Search for the cell housing the specified text and yield its [X, Y] center coordinate. 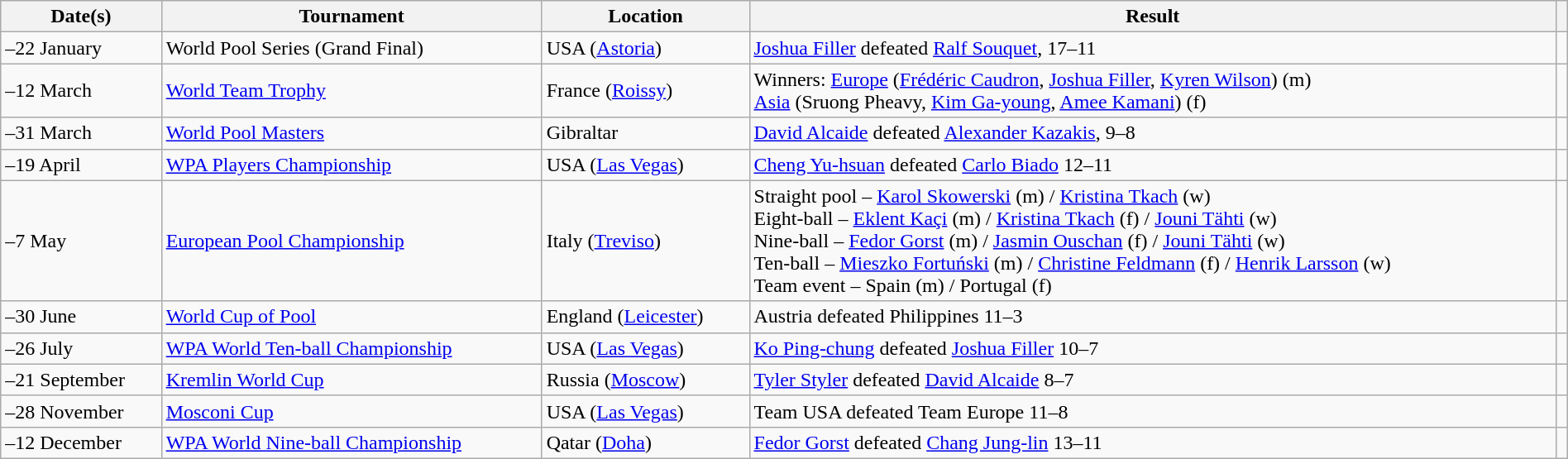
World Pool Masters [351, 133]
–7 May [81, 241]
–21 September [81, 380]
Russia (Moscow) [645, 380]
Team USA defeated Team Europe 11–8 [1153, 411]
–28 November [81, 411]
Mosconi Cup [351, 411]
World Pool Series (Grand Final) [351, 48]
Tournament [351, 17]
Gibraltar [645, 133]
WPA World Ten-ball Championship [351, 348]
USA (Astoria) [645, 48]
David Alcaide defeated Alexander Kazakis, 9–8 [1153, 133]
Joshua Filler defeated Ralf Souquet, 17–11 [1153, 48]
WPA Players Championship [351, 165]
WPA World Nine-ball Championship [351, 442]
–26 July [81, 348]
European Pool Championship [351, 241]
Date(s) [81, 17]
–19 April [81, 165]
–30 June [81, 317]
–31 March [81, 133]
Kremlin World Cup [351, 380]
Fedor Gorst defeated Chang Jung-lin 13–11 [1153, 442]
Italy (Treviso) [645, 241]
Ko Ping-chung defeated Joshua Filler 10–7 [1153, 348]
World Team Trophy [351, 91]
World Cup of Pool [351, 317]
France (Roissy) [645, 91]
Qatar (Doha) [645, 442]
Location [645, 17]
–12 March [81, 91]
–12 December [81, 442]
Winners: Europe (Frédéric Caudron, Joshua Filler, Kyren Wilson) (m)Asia (Sruong Pheavy, Kim Ga-young, Amee Kamani) (f) [1153, 91]
Austria defeated Philippines 11–3 [1153, 317]
Cheng Yu-hsuan defeated Carlo Biado 12–11 [1153, 165]
–22 January [81, 48]
England (Leicester) [645, 317]
Tyler Styler defeated David Alcaide 8–7 [1153, 380]
Result [1153, 17]
